Pinpoint the cell where the given text exists, returning its (X, Y) midpoint coordinate. 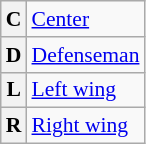
Right wing (85, 126)
Left wing (85, 90)
C (14, 19)
D (14, 55)
Center (85, 19)
Defenseman (85, 55)
R (14, 126)
L (14, 90)
